Detect which cell encompasses the target text, then output its (x, y) center coordinate. 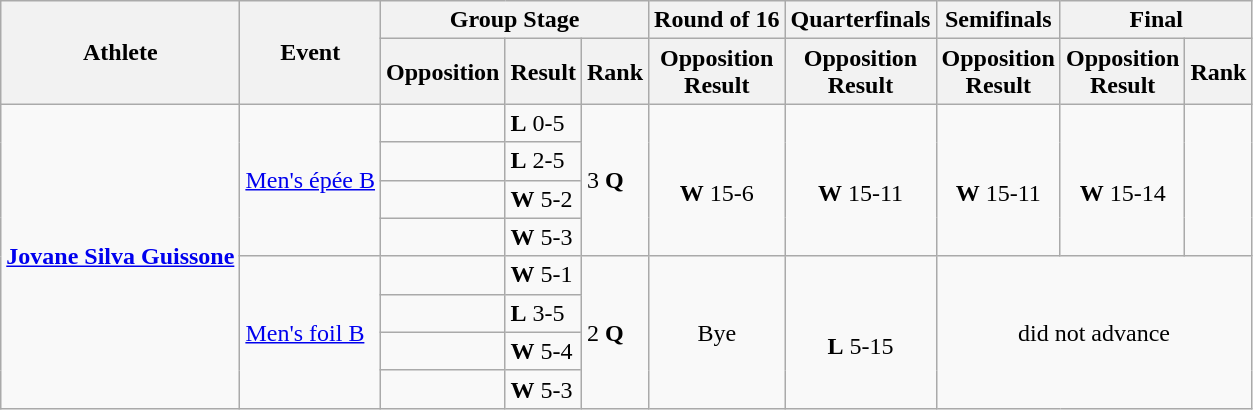
L 0-5 (543, 123)
Athlete (120, 52)
did not advance (1094, 332)
Bye (717, 332)
Jovane Silva Guissone (120, 256)
W 5-1 (543, 275)
Event (310, 52)
Result (543, 72)
L 3-5 (543, 313)
L 2-5 (543, 161)
3 Q (614, 180)
Opposition (443, 72)
Semifinals (998, 20)
Group Stage (515, 20)
L 5-15 (860, 332)
W 5-2 (543, 199)
Quarterfinals (860, 20)
2 Q (614, 332)
Men's épée B (310, 180)
W 15-14 (1122, 180)
Round of 16 (717, 20)
W 5-4 (543, 351)
Final (1156, 20)
W 15-6 (717, 180)
Men's foil B (310, 332)
